Provide the [X, Y] coordinate of the cell's center where the given text is located.  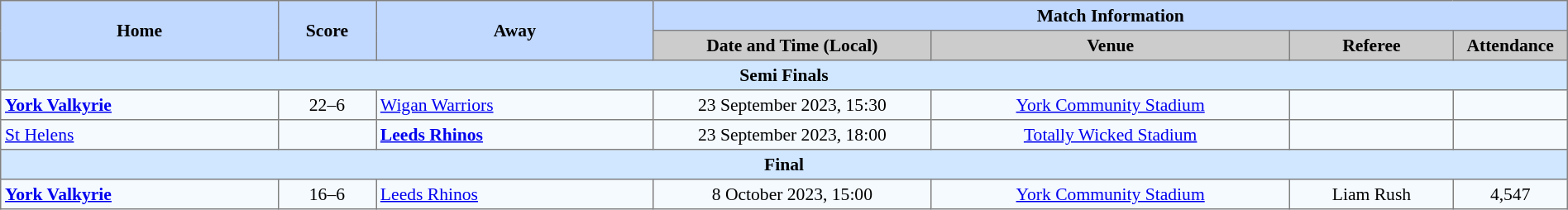
Away [514, 31]
Score [327, 31]
Semi Finals [784, 75]
Match Information [1110, 16]
23 September 2023, 15:30 [792, 105]
22–6 [327, 105]
Date and Time (Local) [792, 45]
Referee [1371, 45]
Totally Wicked Stadium [1111, 135]
23 September 2023, 18:00 [792, 135]
Venue [1111, 45]
Attendance [1510, 45]
4,547 [1510, 194]
Wigan Warriors [514, 105]
Final [784, 165]
8 October 2023, 15:00 [792, 194]
Liam Rush [1371, 194]
St Helens [139, 135]
Home [139, 31]
16–6 [327, 194]
